Detect which cell encompasses the target text, then output its [x, y] center coordinate. 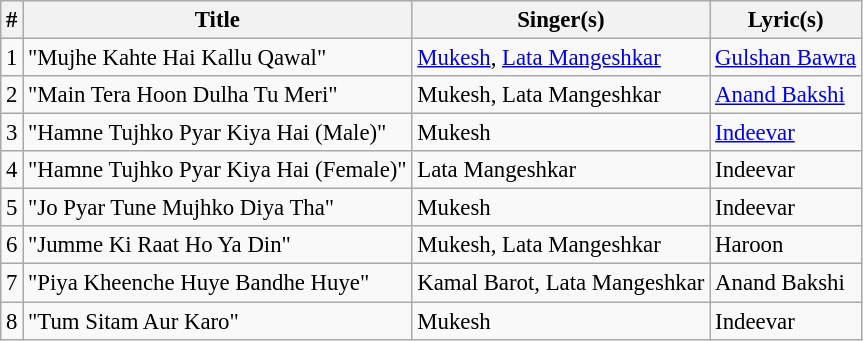
Singer(s) [561, 20]
"Tum Sitam Aur Karo" [218, 321]
3 [12, 133]
"Hamne Tujhko Pyar Kiya Hai (Male)" [218, 133]
Kamal Barot, Lata Mangeshkar [561, 283]
Gulshan Bawra [786, 58]
4 [12, 170]
"Piya Kheenche Huye Bandhe Huye" [218, 283]
"Jo Pyar Tune Mujhko Diya Tha" [218, 208]
"Hamne Tujhko Pyar Kiya Hai (Female)" [218, 170]
Title [218, 20]
Haroon [786, 245]
8 [12, 321]
"Mujhe Kahte Hai Kallu Qawal" [218, 58]
6 [12, 245]
Lata Mangeshkar [561, 170]
Lyric(s) [786, 20]
"Jumme Ki Raat Ho Ya Din" [218, 245]
5 [12, 208]
1 [12, 58]
"Main Tera Hoon Dulha Tu Meri" [218, 95]
# [12, 20]
7 [12, 283]
2 [12, 95]
